Search for the cell housing the specified text and yield its [x, y] center coordinate. 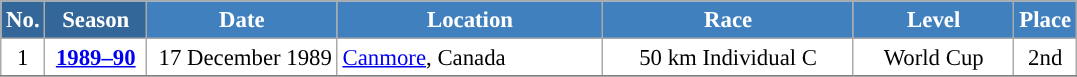
1 [23, 58]
Race [728, 20]
Location [470, 20]
Level [934, 20]
Date [242, 20]
50 km Individual C [728, 58]
No. [23, 20]
Canmore, Canada [470, 58]
World Cup [934, 58]
2nd [1045, 58]
17 December 1989 [242, 58]
1989–90 [96, 58]
Season [96, 20]
Place [1045, 20]
